Identify which cell holds the provided text, then report its [x, y] central coordinate. 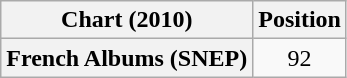
Chart (2010) [127, 20]
92 [300, 58]
French Albums (SNEP) [127, 58]
Position [300, 20]
